Extract the [x, y] coordinate from the center of the cell holding the provided text.  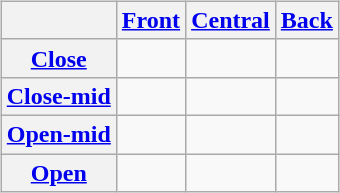
Back [306, 20]
Open [58, 173]
Front [150, 20]
Central [231, 20]
Close-mid [58, 96]
Open-mid [58, 134]
Close [58, 58]
